Extract the (X, Y) coordinate from the center of the cell holding the provided text.  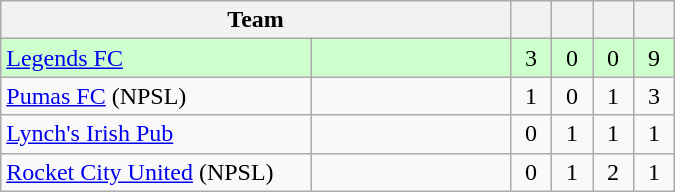
9 (654, 58)
Legends FC (156, 58)
Pumas FC (NPSL) (156, 96)
Rocket City United (NPSL) (156, 172)
Team (256, 20)
Lynch's Irish Pub (156, 134)
2 (612, 172)
